Search for the cell housing the specified text and yield its [X, Y] center coordinate. 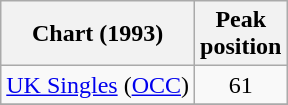
61 [241, 85]
Chart (1993) [98, 34]
Peakposition [241, 34]
UK Singles (OCC) [98, 85]
